Identify which cell holds the provided text, then report its [x, y] central coordinate. 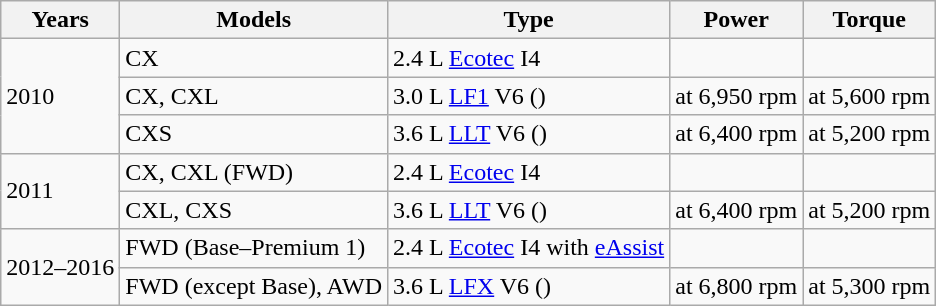
2011 [60, 191]
2010 [60, 96]
Models [254, 20]
CX, CXL [254, 96]
3.6 L LFX V6 () [529, 286]
CXS [254, 134]
2012–2016 [60, 267]
Type [529, 20]
CXL, CXS [254, 210]
at 5,600 rpm [870, 96]
at 5,300 rpm [870, 286]
at 6,800 rpm [736, 286]
3.0 L LF1 V6 () [529, 96]
CX, CXL (FWD) [254, 172]
Torque [870, 20]
FWD (except Base), AWD [254, 286]
at 6,950 rpm [736, 96]
Power [736, 20]
Years [60, 20]
FWD (Base–Premium 1) [254, 248]
CX [254, 58]
2.4 L Ecotec I4 with eAssist [529, 248]
